Provide the [X, Y] coordinate of the cell's center where the given text is located.  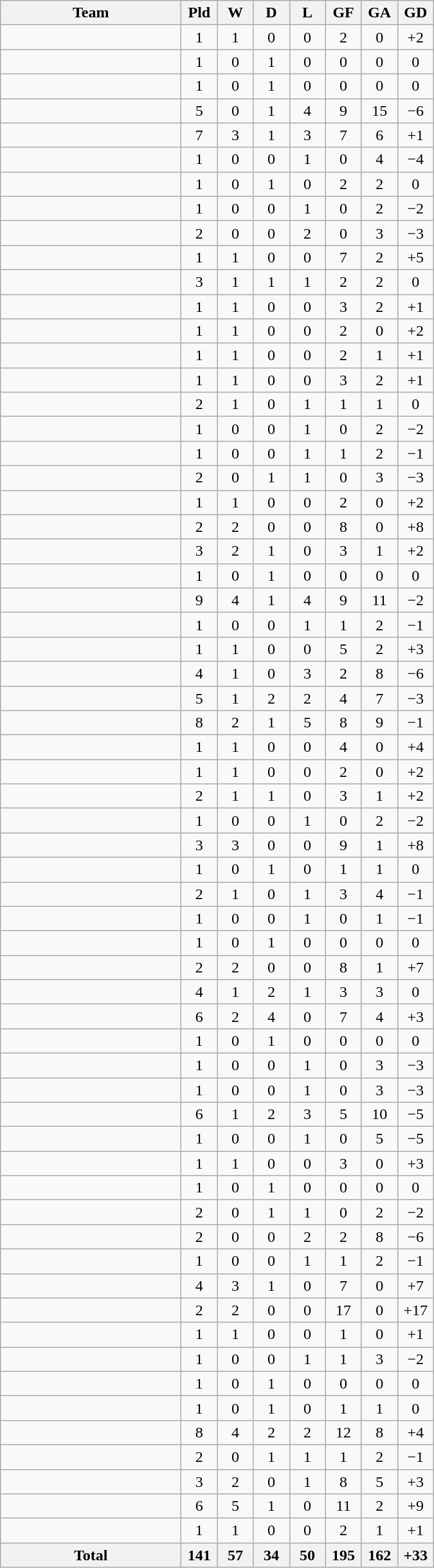
+5 [415, 257]
50 [307, 1555]
+9 [415, 1506]
L [307, 13]
Pld [199, 13]
+33 [415, 1555]
GF [343, 13]
W [235, 13]
162 [379, 1555]
141 [199, 1555]
−4 [415, 160]
GA [379, 13]
15 [379, 111]
GD [415, 13]
195 [343, 1555]
+17 [415, 1310]
10 [379, 1115]
12 [343, 1432]
D [271, 13]
Team [91, 13]
17 [343, 1310]
34 [271, 1555]
57 [235, 1555]
Total [91, 1555]
